Determine the (x, y) coordinate at the center of the cell enclosing the given text.  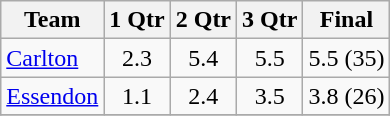
3.5 (270, 96)
Final (346, 20)
2.4 (203, 96)
3 Qtr (270, 20)
2 Qtr (203, 20)
1 Qtr (137, 20)
Carlton (52, 58)
Team (52, 20)
5.4 (203, 58)
3.8 (26) (346, 96)
1.1 (137, 96)
2.3 (137, 58)
Essendon (52, 96)
5.5 (35) (346, 58)
5.5 (270, 58)
